Pinpoint the cell where the given text exists, returning its (x, y) midpoint coordinate. 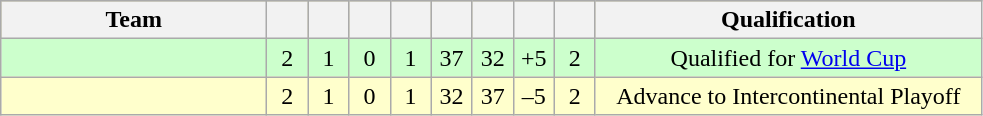
Advance to Intercontinental Playoff (788, 96)
–5 (534, 96)
Team (134, 20)
+5 (534, 58)
Qualification (788, 20)
Qualified for World Cup (788, 58)
